Locate the cell with the specified text and output its [X, Y] center coordinate. 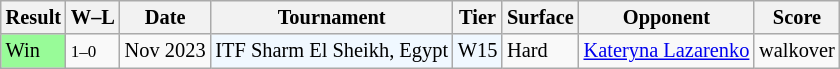
ITF Sharm El Sheikh, Egypt [331, 51]
1–0 [93, 51]
W–L [93, 17]
Surface [540, 17]
Nov 2023 [166, 51]
Date [166, 17]
Opponent [667, 17]
Result [34, 17]
W15 [478, 51]
Kateryna Lazarenko [667, 51]
walkover [797, 51]
Tier [478, 17]
Score [797, 17]
Tournament [331, 17]
Win [34, 51]
Hard [540, 51]
